Find where the given text appears and provide that cell's center as [x, y] coordinate. 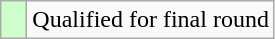
Qualified for final round [151, 20]
